Return [x, y] of the center of cell containing provided text 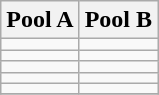
Pool B [118, 20]
Pool A [40, 20]
